Detect which cell encompasses the target text, then output its (x, y) center coordinate. 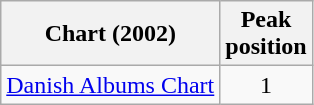
Danish Albums Chart (110, 85)
1 (266, 85)
Chart (2002) (110, 34)
Peakposition (266, 34)
